Scan for the cell matching the given text and deliver its [X, Y] coordinate at center. 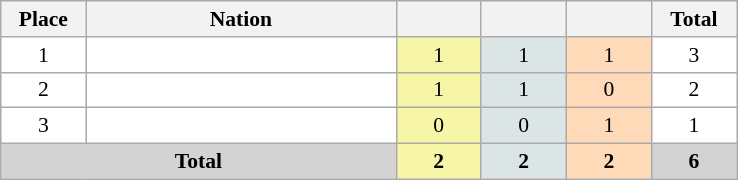
6 [694, 162]
Place [44, 19]
Nation [241, 19]
